Extract the [x, y] coordinate from the center of the cell holding the provided text.  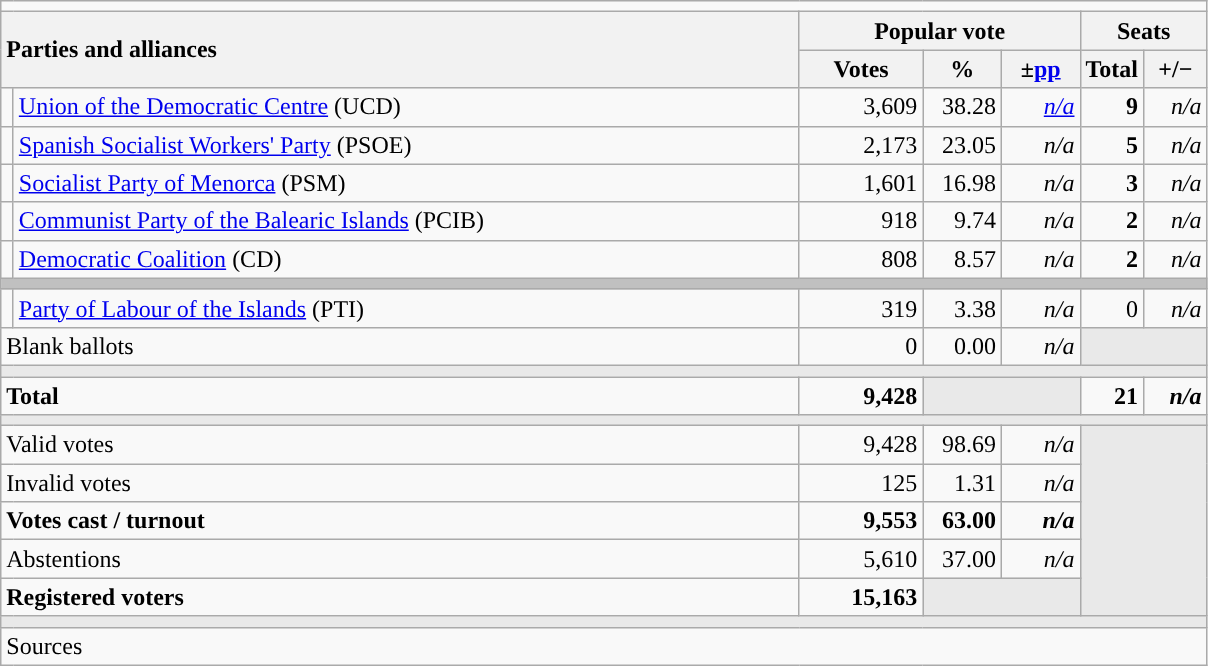
0.00 [962, 346]
98.69 [962, 445]
1.31 [962, 483]
21 [1112, 395]
8.57 [962, 259]
Socialist Party of Menorca (PSM) [406, 183]
Union of the Democratic Centre (UCD) [406, 107]
5,610 [861, 559]
808 [861, 259]
% [962, 69]
63.00 [962, 521]
319 [861, 308]
3,609 [861, 107]
2,173 [861, 145]
15,163 [861, 597]
Parties and alliances [400, 50]
1,601 [861, 183]
Communist Party of the Balearic Islands (PCIB) [406, 221]
Democratic Coalition (CD) [406, 259]
23.05 [962, 145]
Blank ballots [400, 346]
9,553 [861, 521]
Votes [861, 69]
918 [861, 221]
Valid votes [400, 445]
Abstentions [400, 559]
Votes cast / turnout [400, 521]
9.74 [962, 221]
16.98 [962, 183]
Popular vote [940, 31]
±pp [1040, 69]
3.38 [962, 308]
+/− [1176, 69]
9 [1112, 107]
125 [861, 483]
Invalid votes [400, 483]
Party of Labour of the Islands (PTI) [406, 308]
Seats [1144, 31]
5 [1112, 145]
38.28 [962, 107]
3 [1112, 183]
Sources [604, 646]
Registered voters [400, 597]
Spanish Socialist Workers' Party (PSOE) [406, 145]
37.00 [962, 559]
